For the text-containing cell, return its midpoint in (X, Y) coordinate format. 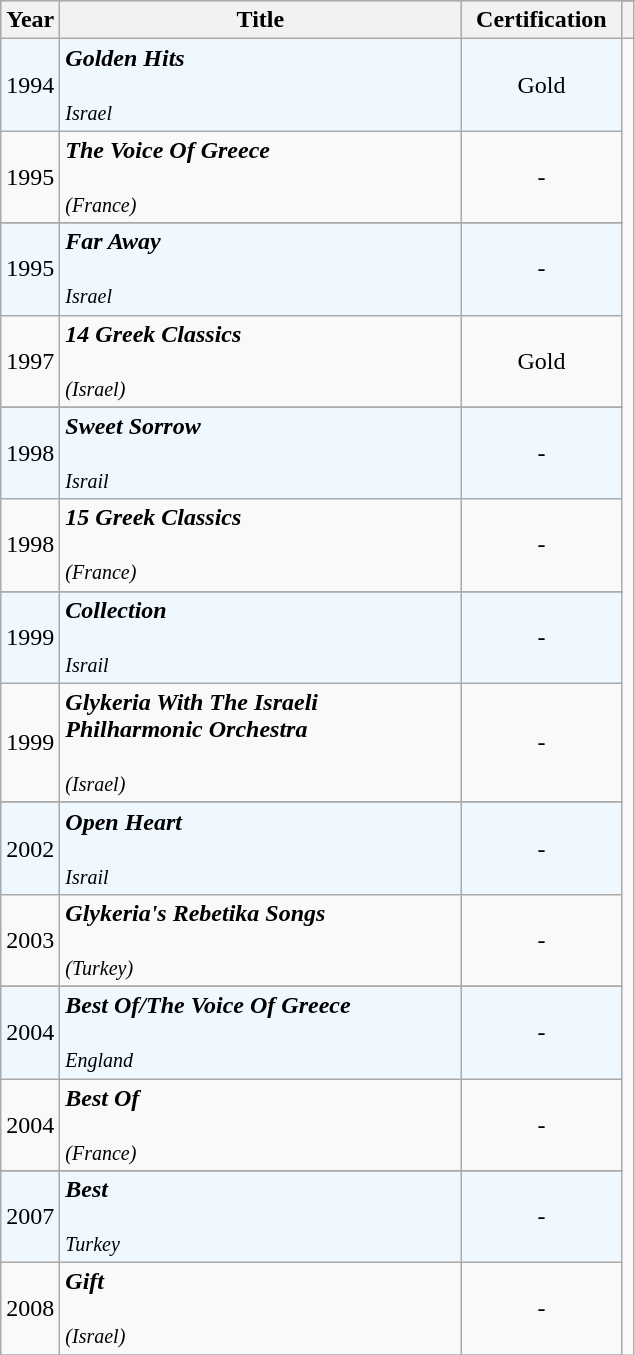
15 Greek Classics (France) (260, 545)
Golden Hits Israel (260, 85)
Gift (Israel) (260, 1309)
Far Away Israel (260, 269)
Year (30, 20)
Certification (542, 20)
2007 (30, 1217)
1994 (30, 85)
Collection Israil (260, 637)
2002 (30, 848)
Glykeria With The Israeli Philharmonic Orchestra (Israel) (260, 742)
Best Turkey (260, 1217)
14 Greek Classics (Israel) (260, 361)
Best Of (France) (260, 1124)
The Voice Of Greece (France) (260, 177)
2003 (30, 940)
1997 (30, 361)
Best Of/The Voice Of Greece England (260, 1032)
Open Heart Israil (260, 848)
2008 (30, 1309)
Glykeria's Rebetika Songs (Turkey) (260, 940)
Sweet Sorrow Israil (260, 453)
Title (260, 20)
